From the cell containing the given text, extract its center point as (X, Y) coordinate. 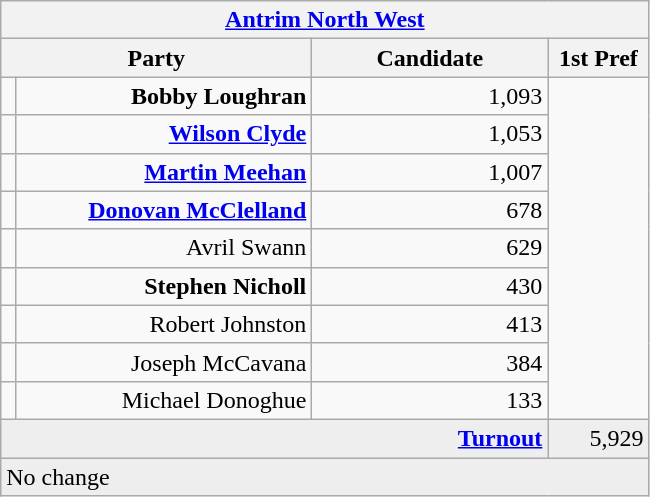
Turnout (274, 438)
1,053 (430, 134)
1st Pref (598, 58)
629 (430, 248)
1,007 (430, 172)
Joseph McCavana (164, 362)
413 (430, 324)
Antrim North West (325, 20)
384 (430, 362)
Bobby Loughran (164, 96)
Donovan McClelland (164, 210)
133 (430, 400)
1,093 (430, 96)
Candidate (430, 58)
430 (430, 286)
Party (156, 58)
Robert Johnston (164, 324)
678 (430, 210)
Avril Swann (164, 248)
Stephen Nicholl (164, 286)
Martin Meehan (164, 172)
5,929 (598, 438)
Wilson Clyde (164, 134)
Michael Donoghue (164, 400)
No change (325, 477)
